For the text-containing cell, return its midpoint in [x, y] coordinate format. 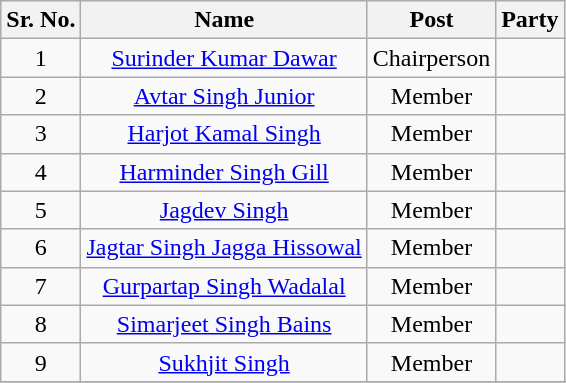
2 [41, 96]
1 [41, 58]
7 [41, 286]
9 [41, 362]
Avtar Singh Junior [224, 96]
Name [224, 20]
Post [431, 20]
8 [41, 324]
Gurpartap Singh Wadalal [224, 286]
Jagdev Singh [224, 210]
Sukhjit Singh [224, 362]
Chairperson [431, 58]
Sr. No. [41, 20]
5 [41, 210]
Party [530, 20]
Surinder Kumar Dawar [224, 58]
3 [41, 134]
Harminder Singh Gill [224, 172]
Jagtar Singh Jagga Hissowal [224, 248]
Simarjeet Singh Bains [224, 324]
4 [41, 172]
6 [41, 248]
Harjot Kamal Singh [224, 134]
